Return [x, y] of the center of cell containing provided text 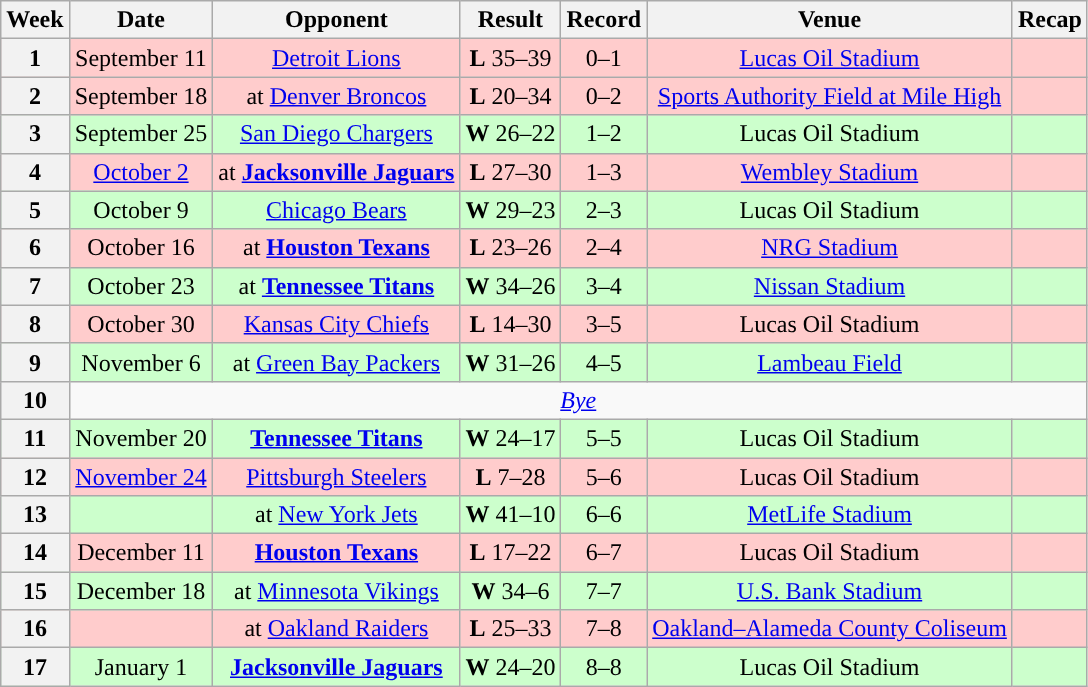
at Minnesota Vikings [336, 591]
November 6 [141, 362]
W 24–20 [510, 667]
W 34–6 [510, 591]
Opponent [336, 20]
Tennessee Titans [336, 438]
at Oakland Raiders [336, 629]
7–8 [604, 629]
2 [35, 96]
September 18 [141, 96]
5–6 [604, 477]
October 16 [141, 248]
9 [35, 362]
12 [35, 477]
2–4 [604, 248]
5–5 [604, 438]
17 [35, 667]
2–3 [604, 210]
W 41–10 [510, 515]
6–6 [604, 515]
Week [35, 20]
W 29–23 [510, 210]
14 [35, 553]
December 18 [141, 591]
at Denver Broncos [336, 96]
Record [604, 20]
6 [35, 248]
Nissan Stadium [830, 286]
L 17–22 [510, 553]
September 11 [141, 58]
NRG Stadium [830, 248]
October 2 [141, 172]
0–2 [604, 96]
Bye [578, 400]
L 7–28 [510, 477]
Oakland–Alameda County Coliseum [830, 629]
7–7 [604, 591]
7 [35, 286]
Detroit Lions [336, 58]
October 23 [141, 286]
8 [35, 324]
MetLife Stadium [830, 515]
November 20 [141, 438]
L 23–26 [510, 248]
January 1 [141, 667]
December 11 [141, 553]
November 24 [141, 477]
L 25–33 [510, 629]
San Diego Chargers [336, 134]
3 [35, 134]
L 35–39 [510, 58]
1–2 [604, 134]
Houston Texans [336, 553]
at Houston Texans [336, 248]
10 [35, 400]
at Jacksonville Jaguars [336, 172]
October 30 [141, 324]
Sports Authority Field at Mile High [830, 96]
8–8 [604, 667]
11 [35, 438]
1–3 [604, 172]
4–5 [604, 362]
16 [35, 629]
3–5 [604, 324]
Pittsburgh Steelers [336, 477]
0–1 [604, 58]
6–7 [604, 553]
October 9 [141, 210]
Result [510, 20]
Venue [830, 20]
Date [141, 20]
at Tennessee Titans [336, 286]
15 [35, 591]
Jacksonville Jaguars [336, 667]
W 26–22 [510, 134]
13 [35, 515]
Kansas City Chiefs [336, 324]
at New York Jets [336, 515]
September 25 [141, 134]
3–4 [604, 286]
W 24–17 [510, 438]
W 31–26 [510, 362]
U.S. Bank Stadium [830, 591]
L 20–34 [510, 96]
1 [35, 58]
at Green Bay Packers [336, 362]
5 [35, 210]
Wembley Stadium [830, 172]
L 14–30 [510, 324]
4 [35, 172]
Lambeau Field [830, 362]
Chicago Bears [336, 210]
Recap [1050, 20]
L 27–30 [510, 172]
W 34–26 [510, 286]
